Determine the [x, y] coordinate at the center of the cell enclosing the given text.  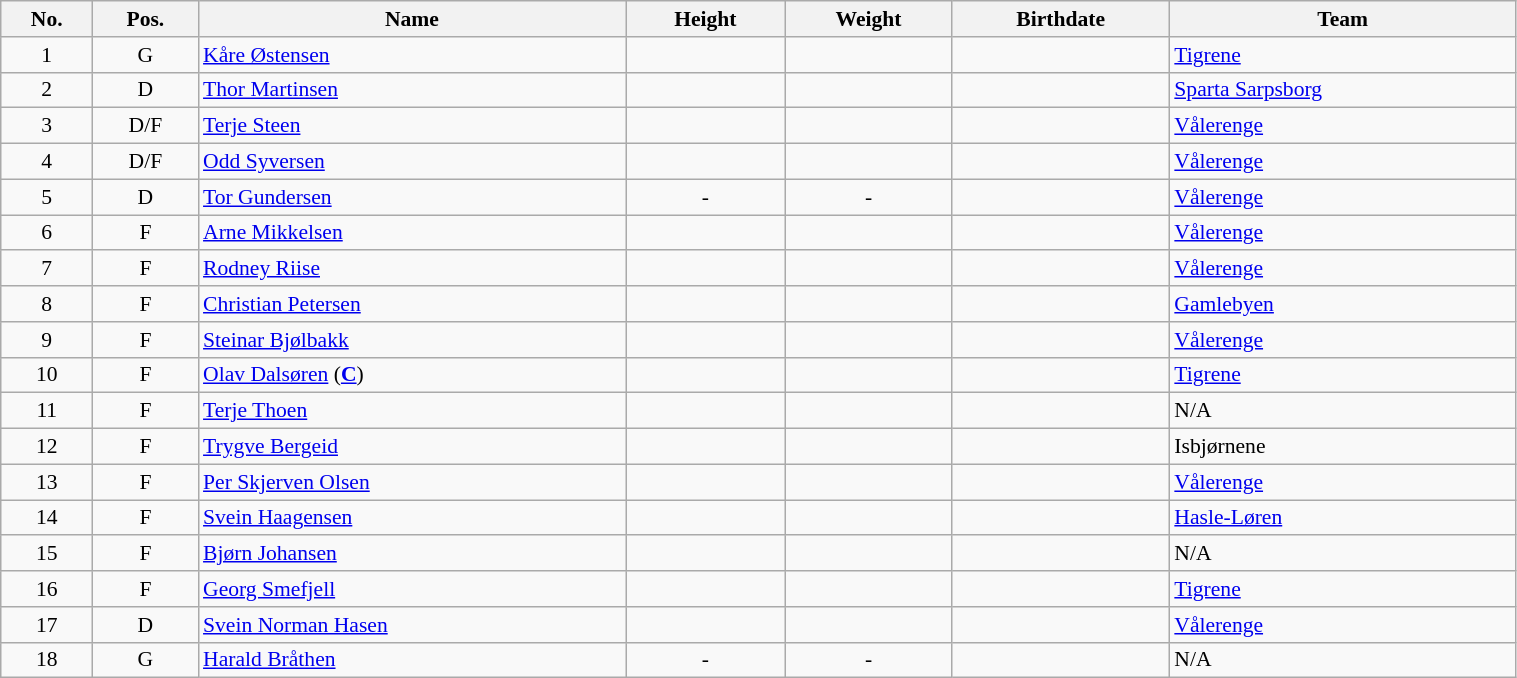
1 [47, 55]
Per Skjerven Olsen [412, 482]
12 [47, 447]
6 [47, 233]
2 [47, 90]
11 [47, 411]
13 [47, 482]
Olav Dalsøren (C) [412, 375]
Pos. [146, 19]
Kåre Østensen [412, 55]
Thor Martinsen [412, 90]
Tor Gundersen [412, 197]
Isbjørnene [1342, 447]
7 [47, 269]
5 [47, 197]
3 [47, 126]
Birthdate [1060, 19]
No. [47, 19]
Team [1342, 19]
Rodney Riise [412, 269]
Trygve Bergeid [412, 447]
Hasle-Løren [1342, 518]
Odd Syversen [412, 162]
14 [47, 518]
4 [47, 162]
9 [47, 340]
Name [412, 19]
Terje Thoen [412, 411]
Sparta Sarpsborg [1342, 90]
Terje Steen [412, 126]
Steinar Bjølbakk [412, 340]
Harald Bråthen [412, 660]
Christian Petersen [412, 304]
Bjørn Johansen [412, 554]
Arne Mikkelsen [412, 233]
Georg Smefjell [412, 589]
15 [47, 554]
Svein Norman Hasen [412, 625]
10 [47, 375]
8 [47, 304]
Weight [868, 19]
16 [47, 589]
17 [47, 625]
Gamlebyen [1342, 304]
Height [706, 19]
18 [47, 660]
Svein Haagensen [412, 518]
